Detect which cell encompasses the target text, then output its [X, Y] center coordinate. 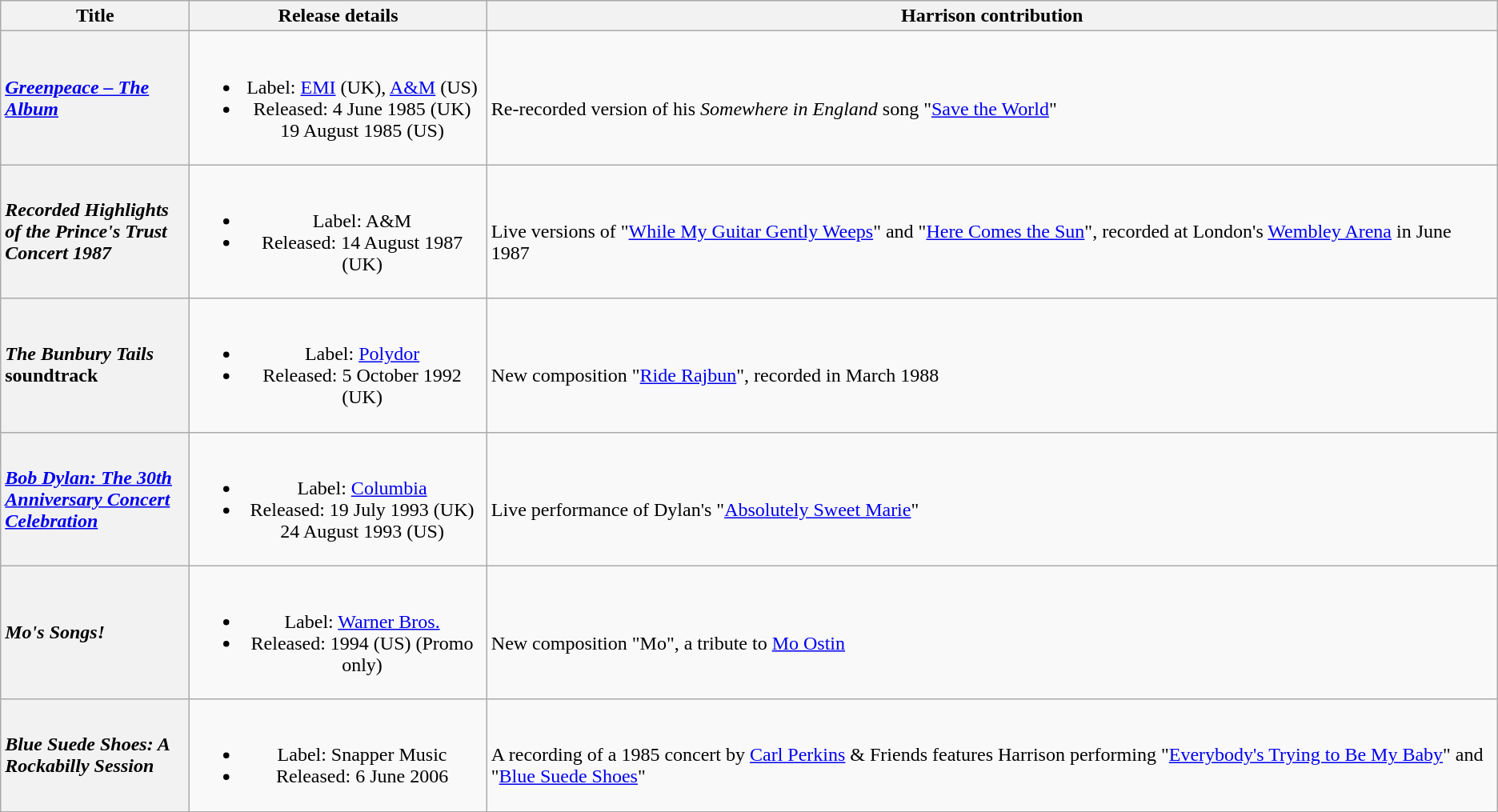
Title [95, 16]
Label: EMI (UK), A&M (US)Released: 4 June 1985 (UK) 19 August 1985 (US) [338, 98]
The Bunbury Tails soundtrack [95, 365]
Recorded Highlights of the Prince's Trust Concert 1987 [95, 232]
Mo's Songs! [95, 632]
Harrison contribution [992, 16]
Release details [338, 16]
Label: PolydorReleased: 5 October 1992 (UK) [338, 365]
Re-recorded version of his Somewhere in England song "Save the World" [992, 98]
Label: ColumbiaReleased: 19 July 1993 (UK) 24 August 1993 (US) [338, 499]
Live performance of Dylan's "Absolutely Sweet Marie" [992, 499]
Bob Dylan: The 30th Anniversary Concert Celebration [95, 499]
Blue Suede Shoes: A Rockabilly Session [95, 755]
Label: Snapper MusicReleased: 6 June 2006 [338, 755]
Live versions of "While My Guitar Gently Weeps" and "Here Comes the Sun", recorded at London's Wembley Arena in June 1987 [992, 232]
Label: A&MReleased: 14 August 1987 (UK) [338, 232]
New composition "Mo", a tribute to Mo Ostin [992, 632]
A recording of a 1985 concert by Carl Perkins & Friends features Harrison performing "Everybody's Trying to Be My Baby" and "Blue Suede Shoes" [992, 755]
New composition "Ride Rajbun", recorded in March 1988 [992, 365]
Greenpeace – The Album [95, 98]
Label: Warner Bros.Released: 1994 (US) (Promo only) [338, 632]
